For the text-containing cell, return its midpoint in [X, Y] coordinate format. 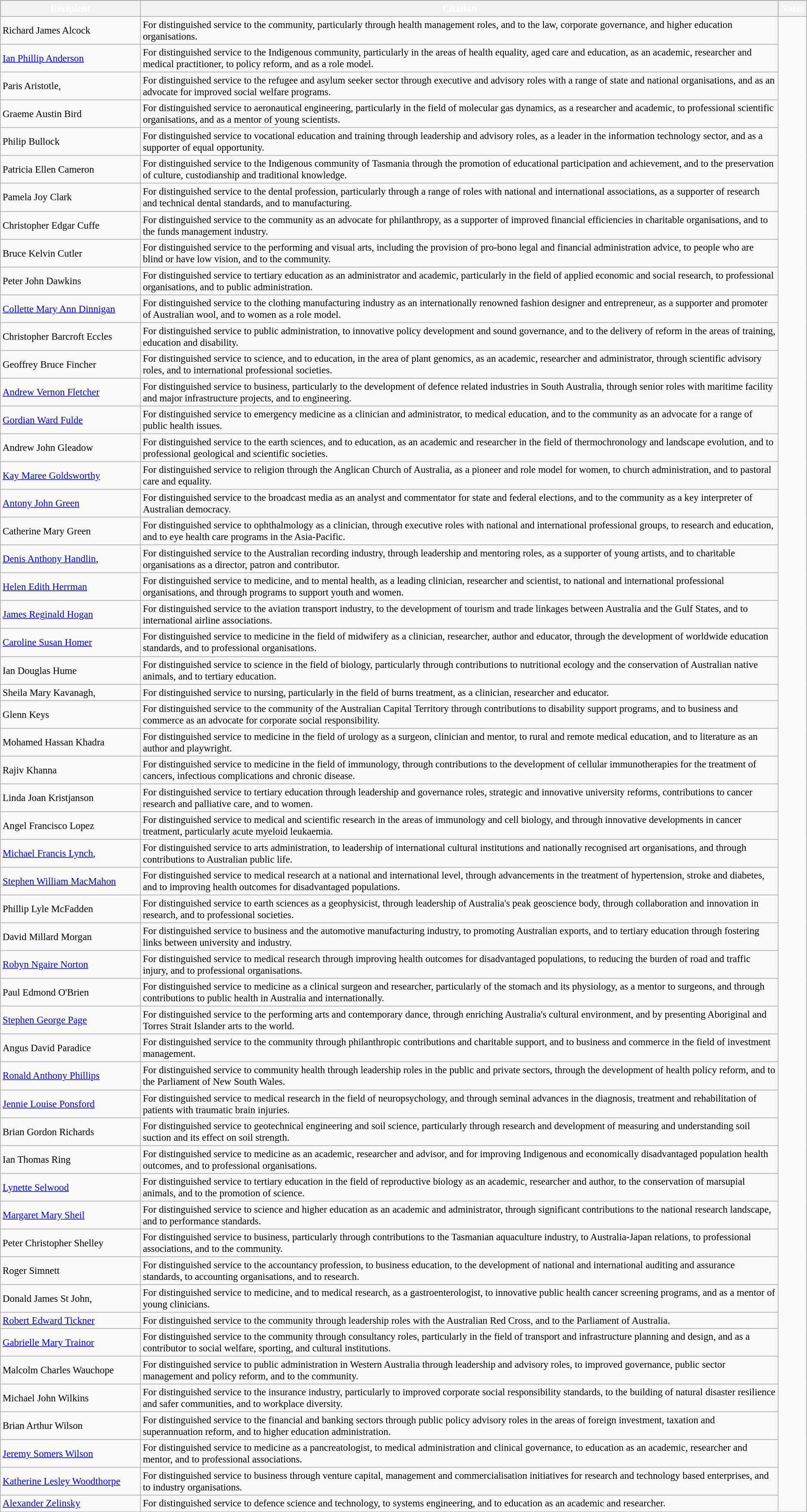
Brian Arthur Wilson [71, 1426]
Bruce Kelvin Cutler [71, 253]
Gabrielle Mary Trainor [71, 1343]
Graeme Austin Bird [71, 114]
Sheila Mary Kavanagh, [71, 692]
Michael John Wilkins [71, 1398]
For distinguished service to nursing, particularly in the field of burns treatment, as a clinician, researcher and educator. [459, 692]
Jeremy Somers Wilson [71, 1454]
Malcolm Charles Wauchope [71, 1370]
Caroline Susan Homer [71, 643]
Pamela Joy Clark [71, 197]
Paul Edmond O'Brien [71, 992]
Angus David Paradice [71, 1048]
Philip Bullock [71, 142]
Robert Edward Tickner [71, 1320]
Glenn Keys [71, 714]
Peter John Dawkins [71, 281]
Alexander Zelinsky [71, 1504]
Richard James Alcock [71, 31]
Linda Joan Kristjanson [71, 798]
Ronald Anthony Phillips [71, 1076]
Rajiv Khanna [71, 770]
Ian Phillip Anderson [71, 59]
Michael Francis Lynch, [71, 854]
Collette Mary Ann Dinnigan [71, 308]
Denis Anthony Handlin, [71, 559]
Brian Gordon Richards [71, 1132]
Margaret Mary Sheil [71, 1215]
Donald James St John, [71, 1299]
Citation [459, 9]
Ian Douglas Hume [71, 670]
James Reginald Hogan [71, 615]
Roger Simnett [71, 1270]
Christopher Barcroft Eccles [71, 337]
Antony John Green [71, 504]
Catherine Mary Green [71, 531]
Notes [792, 9]
Paris Aristotle, [71, 86]
Patricia Ellen Cameron [71, 170]
Ian Thomas Ring [71, 1159]
Andrew John Gleadow [71, 448]
Peter Christopher Shelley [71, 1243]
Geoffrey Bruce Fincher [71, 364]
Kay Maree Goldsworthy [71, 475]
Recipient [71, 9]
Andrew Vernon Fletcher [71, 392]
For distinguished service to defence science and technology, to systems engineering, and to education as an academic and researcher. [459, 1504]
Stephen William MacMahon [71, 881]
Katherine Lesley Woodthorpe [71, 1481]
Lynette Selwood [71, 1187]
David Millard Morgan [71, 937]
For distinguished service to the community through leadership roles with the Australian Red Cross, and to the Parliament of Australia. [459, 1320]
Helen Edith Herrman [71, 587]
Mohamed Hassan Khadra [71, 742]
Phillip Lyle McFadden [71, 910]
Jennie Louise Ponsford [71, 1104]
Stephen George Page [71, 1021]
Robyn Ngaire Norton [71, 965]
Christopher Edgar Cuffe [71, 226]
Angel Francisco Lopez [71, 826]
Gordian Ward Fulde [71, 420]
